Pinpoint the cell where the given text exists, returning its [x, y] midpoint coordinate. 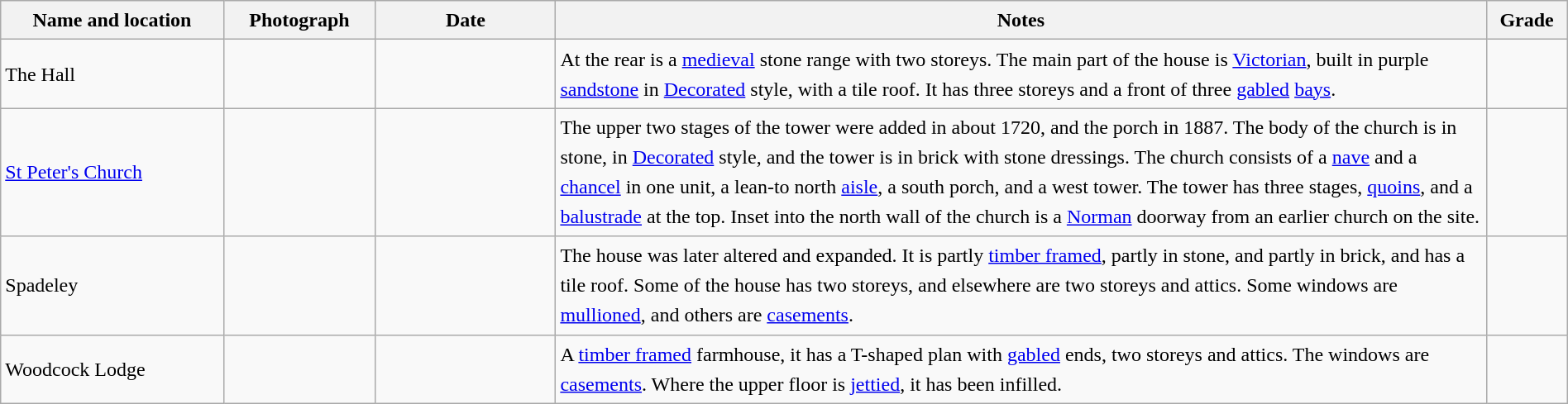
St Peter's Church [112, 172]
Spadeley [112, 286]
Woodcock Lodge [112, 368]
Notes [1021, 20]
Name and location [112, 20]
The Hall [112, 74]
Photograph [299, 20]
Date [466, 20]
Grade [1527, 20]
